Find where the given text appears and provide that cell's center as (x, y) coordinate. 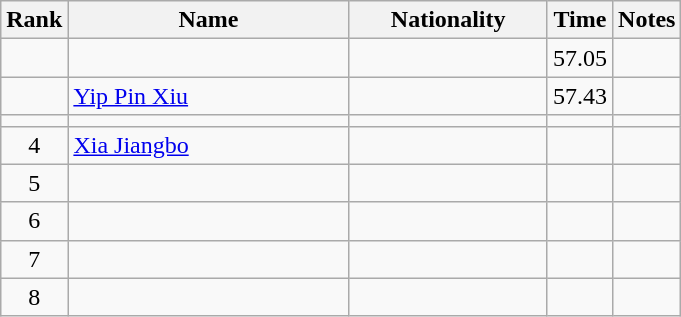
7 (34, 259)
Name (208, 20)
Xia Jiangbo (208, 145)
Nationality (448, 20)
6 (34, 221)
57.05 (580, 58)
8 (34, 297)
4 (34, 145)
5 (34, 183)
57.43 (580, 96)
Yip Pin Xiu (208, 96)
Rank (34, 20)
Time (580, 20)
Notes (647, 20)
